Return the [x, y] coordinate for the center point of the cell that contains the specified text.  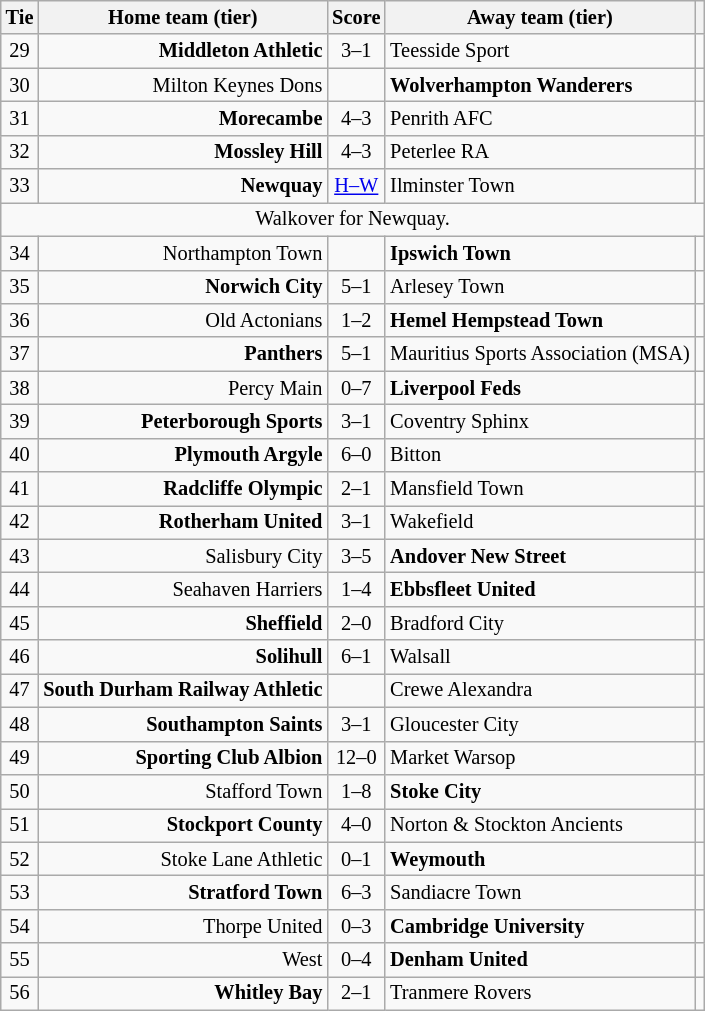
Gloucester City [540, 724]
Weymouth [540, 859]
Sheffield [182, 623]
Away team (tier) [540, 17]
1–4 [356, 589]
Thorpe United [182, 926]
53 [20, 892]
Penrith AFC [540, 118]
Ilminster Town [540, 186]
Norwich City [182, 287]
Tie [20, 17]
Stratford Town [182, 892]
41 [20, 489]
37 [20, 354]
Morecambe [182, 118]
Northampton Town [182, 253]
Peterborough Sports [182, 421]
Newquay [182, 186]
49 [20, 758]
38 [20, 388]
Panthers [182, 354]
Old Actonians [182, 320]
Denham United [540, 960]
0–3 [356, 926]
South Durham Railway Athletic [182, 690]
1–2 [356, 320]
Tranmere Rovers [540, 993]
54 [20, 926]
Salisbury City [182, 556]
6–3 [356, 892]
40 [20, 455]
Ipswich Town [540, 253]
Stafford Town [182, 791]
Sandiacre Town [540, 892]
Sporting Club Albion [182, 758]
Radcliffe Olympic [182, 489]
6–0 [356, 455]
Middleton Athletic [182, 51]
Walkover for Newquay. [352, 219]
Mauritius Sports Association (MSA) [540, 354]
H–W [356, 186]
Peterlee RA [540, 152]
1–8 [356, 791]
West [182, 960]
56 [20, 993]
33 [20, 186]
Cambridge University [540, 926]
Mossley Hill [182, 152]
30 [20, 85]
Ebbsfleet United [540, 589]
46 [20, 657]
Seahaven Harriers [182, 589]
Hemel Hempstead Town [540, 320]
42 [20, 522]
48 [20, 724]
Southampton Saints [182, 724]
Crewe Alexandra [540, 690]
Score [356, 17]
Market Warsop [540, 758]
45 [20, 623]
Rotherham United [182, 522]
Andover New Street [540, 556]
Liverpool Feds [540, 388]
39 [20, 421]
Plymouth Argyle [182, 455]
43 [20, 556]
50 [20, 791]
Wolverhampton Wanderers [540, 85]
Solihull [182, 657]
0–1 [356, 859]
Bradford City [540, 623]
0–7 [356, 388]
Stoke Lane Athletic [182, 859]
31 [20, 118]
Coventry Sphinx [540, 421]
3–5 [356, 556]
Milton Keynes Dons [182, 85]
Home team (tier) [182, 17]
Bitton [540, 455]
Whitley Bay [182, 993]
32 [20, 152]
35 [20, 287]
6–1 [356, 657]
Stockport County [182, 825]
34 [20, 253]
Arlesey Town [540, 287]
36 [20, 320]
55 [20, 960]
Mansfield Town [540, 489]
12–0 [356, 758]
Percy Main [182, 388]
0–4 [356, 960]
Walsall [540, 657]
51 [20, 825]
52 [20, 859]
44 [20, 589]
4–0 [356, 825]
Wakefield [540, 522]
29 [20, 51]
Teesside Sport [540, 51]
47 [20, 690]
Stoke City [540, 791]
2–0 [356, 623]
Norton & Stockton Ancients [540, 825]
